Locate the cell with the specified text and output its [X, Y] center coordinate. 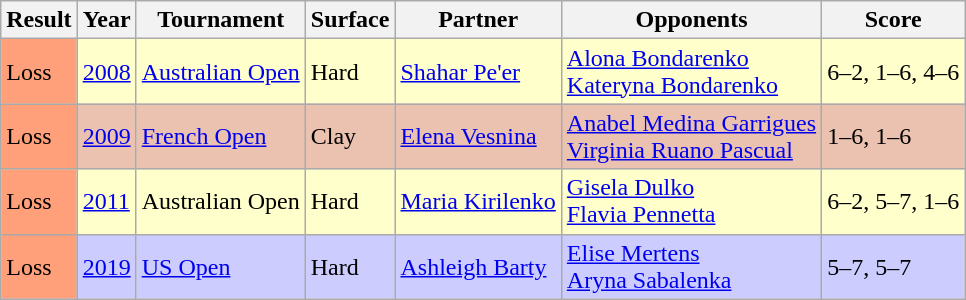
5–7, 5–7 [894, 266]
Tournament [220, 20]
Score [894, 20]
2008 [106, 72]
Shahar Pe'er [478, 72]
French Open [220, 136]
6–2, 5–7, 1–6 [894, 202]
Alona Bondarenko Kateryna Bondarenko [691, 72]
Anabel Medina Garrigues Virginia Ruano Pascual [691, 136]
Partner [478, 20]
Gisela Dulko Flavia Pennetta [691, 202]
2009 [106, 136]
Elise Mertens Aryna Sabalenka [691, 266]
1–6, 1–6 [894, 136]
2011 [106, 202]
2019 [106, 266]
Ashleigh Barty [478, 266]
Elena Vesnina [478, 136]
Surface [350, 20]
Result [39, 20]
Clay [350, 136]
Year [106, 20]
6–2, 1–6, 4–6 [894, 72]
Opponents [691, 20]
Maria Kirilenko [478, 202]
US Open [220, 266]
